Search for the cell housing the specified text and yield its (X, Y) center coordinate. 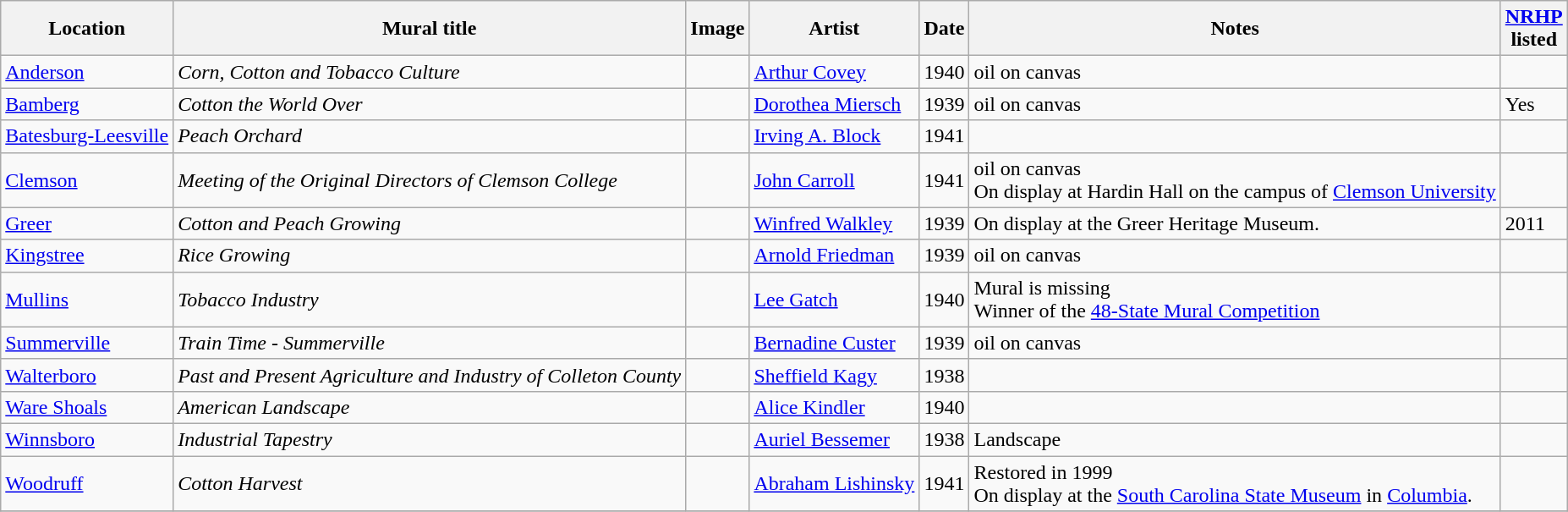
NRHPlisted (1534, 29)
Sheffield Kagy (834, 375)
Kingstree (87, 256)
Corn, Cotton and Tobacco Culture (430, 72)
Past and Present Agriculture and Industry of Colleton County (430, 375)
Walterboro (87, 375)
Cotton Harvest (430, 482)
Clemson (87, 179)
Bernadine Custer (834, 343)
Cotton the World Over (430, 104)
Mural title (430, 29)
Irving A. Block (834, 136)
Peach Orchard (430, 136)
Ware Shoals (87, 407)
Notes (1235, 29)
Cotton and Peach Growing (430, 223)
John Carroll (834, 179)
Winfred Walkley (834, 223)
Auriel Bessemer (834, 439)
Arnold Friedman (834, 256)
Summerville (87, 343)
Industrial Tapestry (430, 439)
American Landscape (430, 407)
2011 (1534, 223)
Image (717, 29)
Lee Gatch (834, 300)
Artist (834, 29)
Meeting of the Original Directors of Clemson College (430, 179)
Alice Kindler (834, 407)
Anderson (87, 72)
Rice Growing (430, 256)
Landscape (1235, 439)
Bamberg (87, 104)
Mural is missingWinner of the 48-State Mural Competition (1235, 300)
Woodruff (87, 482)
On display at the Greer Heritage Museum. (1235, 223)
Train Time - Summerville (430, 343)
Yes (1534, 104)
Batesburg-Leesville (87, 136)
Restored in 1999 On display at the South Carolina State Museum in Columbia. (1235, 482)
Mullins (87, 300)
Abraham Lishinsky (834, 482)
Greer (87, 223)
Winnsboro (87, 439)
Location (87, 29)
Date (944, 29)
oil on canvasOn display at Hardin Hall on the campus of Clemson University (1235, 179)
Dorothea Miersch (834, 104)
Arthur Covey (834, 72)
Tobacco Industry (430, 300)
